For the text-containing cell, return its midpoint in (x, y) coordinate format. 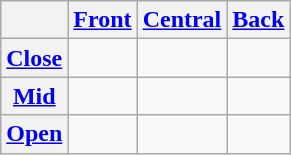
Close (34, 58)
Mid (34, 96)
Front (102, 20)
Central (182, 20)
Back (258, 20)
Open (34, 134)
